Pinpoint the cell where the given text exists, returning its [X, Y] midpoint coordinate. 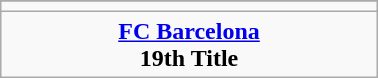
FC Barcelona19th Title [189, 44]
